Return the (X, Y) coordinate for the center point of the cell that contains the specified text.  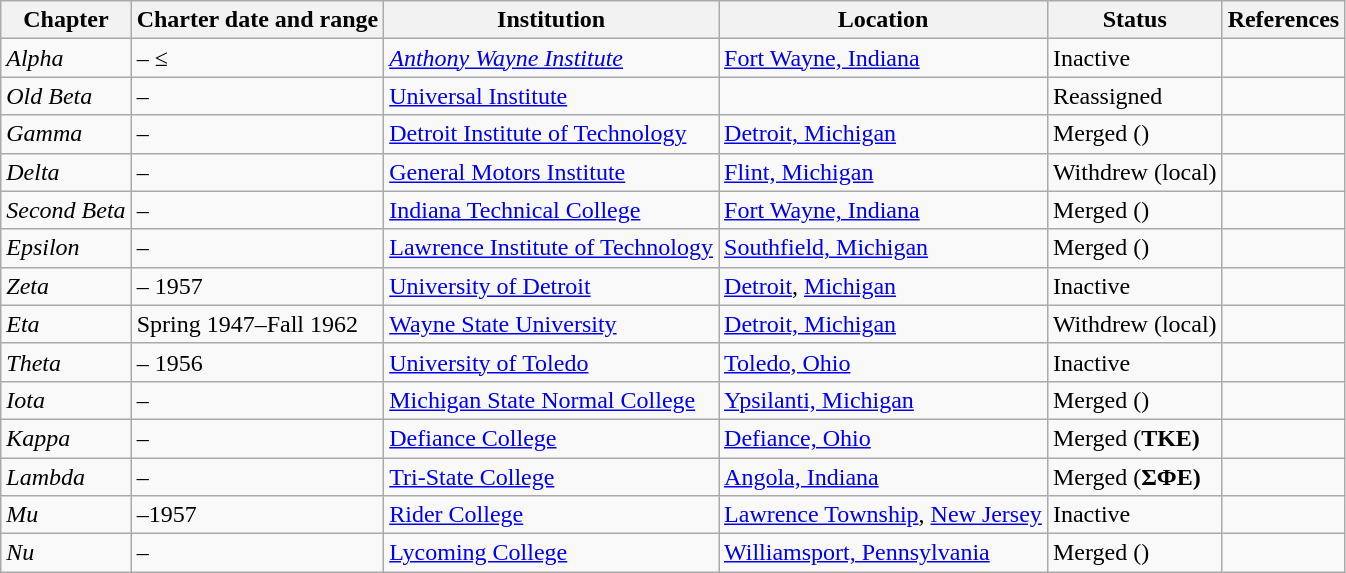
Alpha (66, 58)
References (1284, 20)
Reassigned (1134, 96)
Flint, Michigan (884, 172)
Location (884, 20)
Theta (66, 362)
General Motors Institute (552, 172)
Mu (66, 515)
Anthony Wayne Institute (552, 58)
Spring 1947–Fall 1962 (258, 324)
Detroit Institute of Technology (552, 134)
Charter date and range (258, 20)
Eta (66, 324)
– 1957 (258, 286)
Institution (552, 20)
Kappa (66, 438)
Iota (66, 400)
Michigan State Normal College (552, 400)
Defiance College (552, 438)
University of Detroit (552, 286)
Status (1134, 20)
Wayne State University (552, 324)
Zeta (66, 286)
Southfield, Michigan (884, 248)
–1957 (258, 515)
Universal Institute (552, 96)
– 1956 (258, 362)
Chapter (66, 20)
Lambda (66, 477)
Defiance, Ohio (884, 438)
Gamma (66, 134)
– ≤ (258, 58)
Williamsport, Pennsylvania (884, 553)
Angola, Indiana (884, 477)
Rider College (552, 515)
Lycoming College (552, 553)
Merged (ΤΚΕ) (1134, 438)
Lawrence Township, New Jersey (884, 515)
Nu (66, 553)
University of Toledo (552, 362)
Delta (66, 172)
Second Beta (66, 210)
Tri-State College (552, 477)
Toledo, Ohio (884, 362)
Old Beta (66, 96)
Merged (ΣΦΕ) (1134, 477)
Lawrence Institute of Technology (552, 248)
Epsilon (66, 248)
Indiana Technical College (552, 210)
Ypsilanti, Michigan (884, 400)
